Pinpoint the cell where the given text exists, returning its (X, Y) midpoint coordinate. 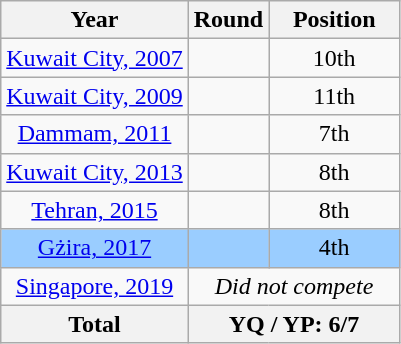
7th (334, 134)
4th (334, 248)
Kuwait City, 2013 (95, 172)
Kuwait City, 2007 (95, 58)
Did not compete (294, 286)
Round (228, 20)
Year (95, 20)
Kuwait City, 2009 (95, 96)
Singapore, 2019 (95, 286)
Dammam, 2011 (95, 134)
Total (95, 324)
Position (334, 20)
Gżira, 2017 (95, 248)
YQ / YP: 6/7 (294, 324)
11th (334, 96)
10th (334, 58)
Tehran, 2015 (95, 210)
